Search for the cell housing the specified text and yield its (X, Y) center coordinate. 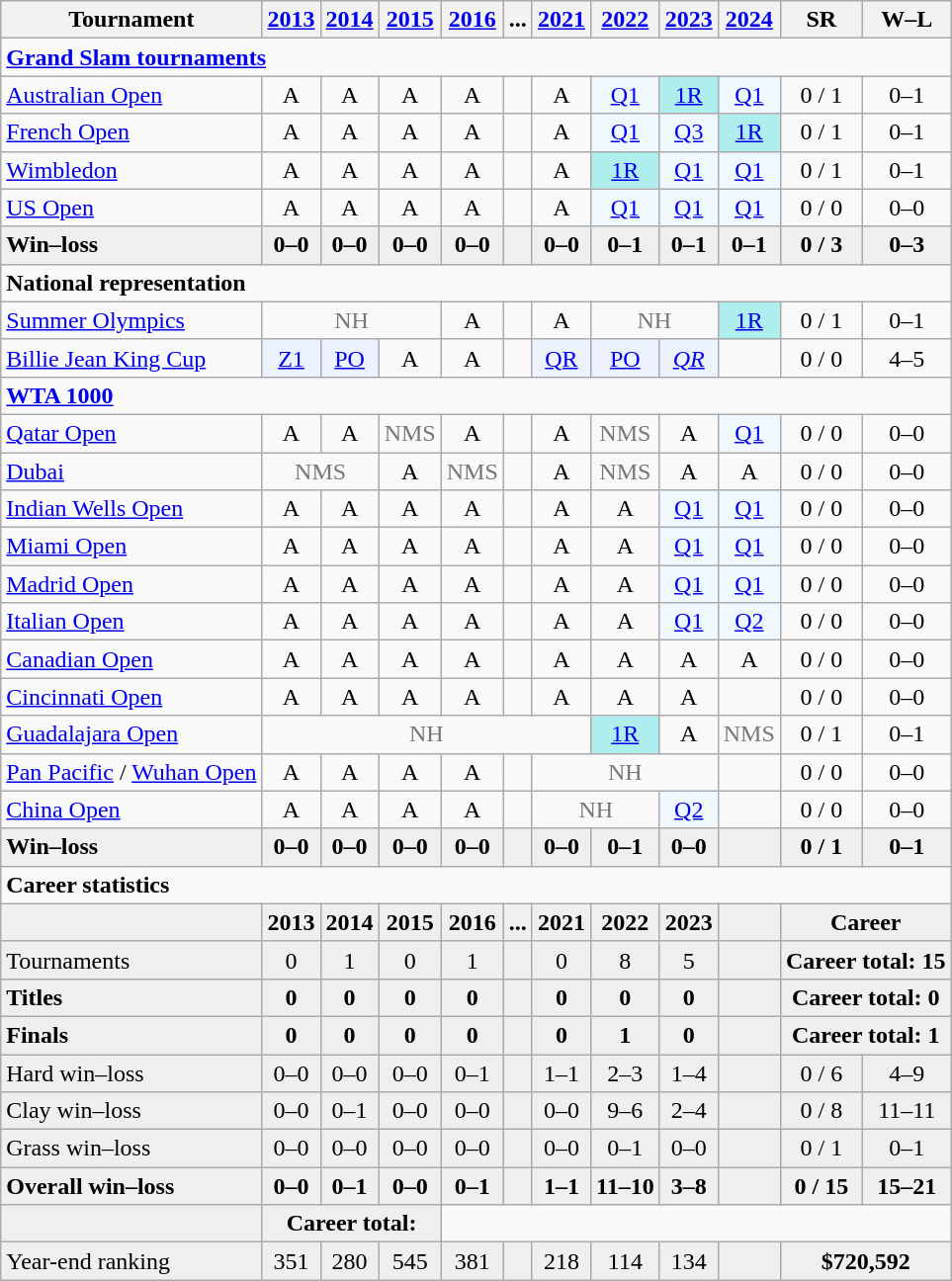
9–6 (625, 1111)
Guadalajara Open (131, 734)
Career total: 15 (866, 960)
SR (821, 20)
Q3 (688, 132)
Tournament (131, 20)
US Open (131, 208)
Career (866, 922)
0–3 (907, 245)
Madrid Open (131, 584)
Wimbledon (131, 170)
Dubai (131, 471)
W–L (907, 20)
134 (688, 1261)
2024 (749, 20)
1–4 (688, 1072)
Finals (131, 1035)
Summer Olympics (131, 320)
Career total: 0 (866, 997)
Career total: 1 (866, 1035)
114 (625, 1261)
4–9 (907, 1072)
Clay win–loss (131, 1111)
5 (688, 960)
2–4 (688, 1111)
WTA 1000 (476, 395)
Year-end ranking (131, 1261)
11–10 (625, 1186)
Billie Jean King Cup (131, 358)
Z1 (291, 358)
8 (625, 960)
Tournaments (131, 960)
0 / 6 (821, 1072)
Career total: (352, 1224)
280 (350, 1261)
Career statistics (476, 885)
Grass win–loss (131, 1149)
National representation (476, 283)
218 (562, 1261)
Hard win–loss (131, 1072)
Canadian Open (131, 659)
Overall win–loss (131, 1186)
2–3 (625, 1072)
545 (409, 1261)
Australian Open (131, 95)
3–8 (688, 1186)
Cincinnati Open (131, 697)
French Open (131, 132)
Italian Open (131, 622)
0 / 15 (821, 1186)
381 (473, 1261)
Grand Slam tournaments (476, 57)
Miami Open (131, 547)
Qatar Open (131, 433)
$720,592 (866, 1261)
0 / 8 (821, 1111)
351 (291, 1261)
0 / 3 (821, 245)
11–11 (907, 1111)
15–21 (907, 1186)
Titles (131, 997)
4–5 (907, 358)
Pan Pacific / Wuhan Open (131, 772)
Indian Wells Open (131, 509)
China Open (131, 810)
